From the cell containing the given text, extract its center point as (x, y) coordinate. 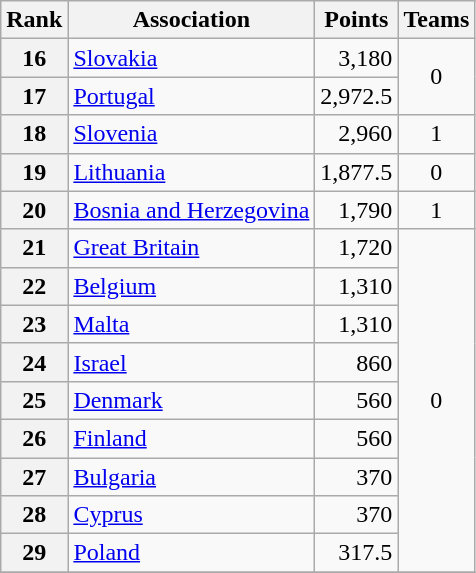
21 (34, 248)
Rank (34, 20)
Bulgaria (192, 477)
Finland (192, 438)
Slovakia (192, 58)
317.5 (356, 553)
20 (34, 210)
Points (356, 20)
Poland (192, 553)
3,180 (356, 58)
25 (34, 400)
Slovenia (192, 134)
1,790 (356, 210)
28 (34, 515)
Belgium (192, 286)
26 (34, 438)
Great Britain (192, 248)
Israel (192, 362)
Lithuania (192, 172)
2,972.5 (356, 96)
24 (34, 362)
23 (34, 324)
860 (356, 362)
22 (34, 286)
2,960 (356, 134)
1,877.5 (356, 172)
Cyprus (192, 515)
19 (34, 172)
Denmark (192, 400)
16 (34, 58)
1,720 (356, 248)
Association (192, 20)
18 (34, 134)
Bosnia and Herzegovina (192, 210)
Teams (436, 20)
Portugal (192, 96)
27 (34, 477)
29 (34, 553)
17 (34, 96)
Malta (192, 324)
